Provide the (X, Y) coordinate of the cell's center where the given text is located.  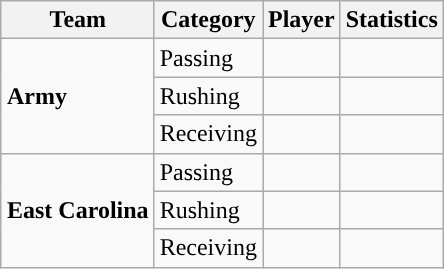
Player (301, 20)
Army (78, 96)
Team (78, 20)
Statistics (392, 20)
East Carolina (78, 210)
Category (208, 20)
